Capture the cell that displays the provided text and extract its (X, Y) central coordinate. 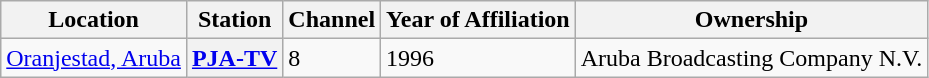
Ownership (752, 20)
Station (234, 20)
Year of Affiliation (478, 20)
8 (332, 58)
Location (94, 20)
Oranjestad, Aruba (94, 58)
PJA-TV (234, 58)
Aruba Broadcasting Company N.V. (752, 58)
1996 (478, 58)
Channel (332, 20)
